Detect which cell encompasses the target text, then output its (X, Y) center coordinate. 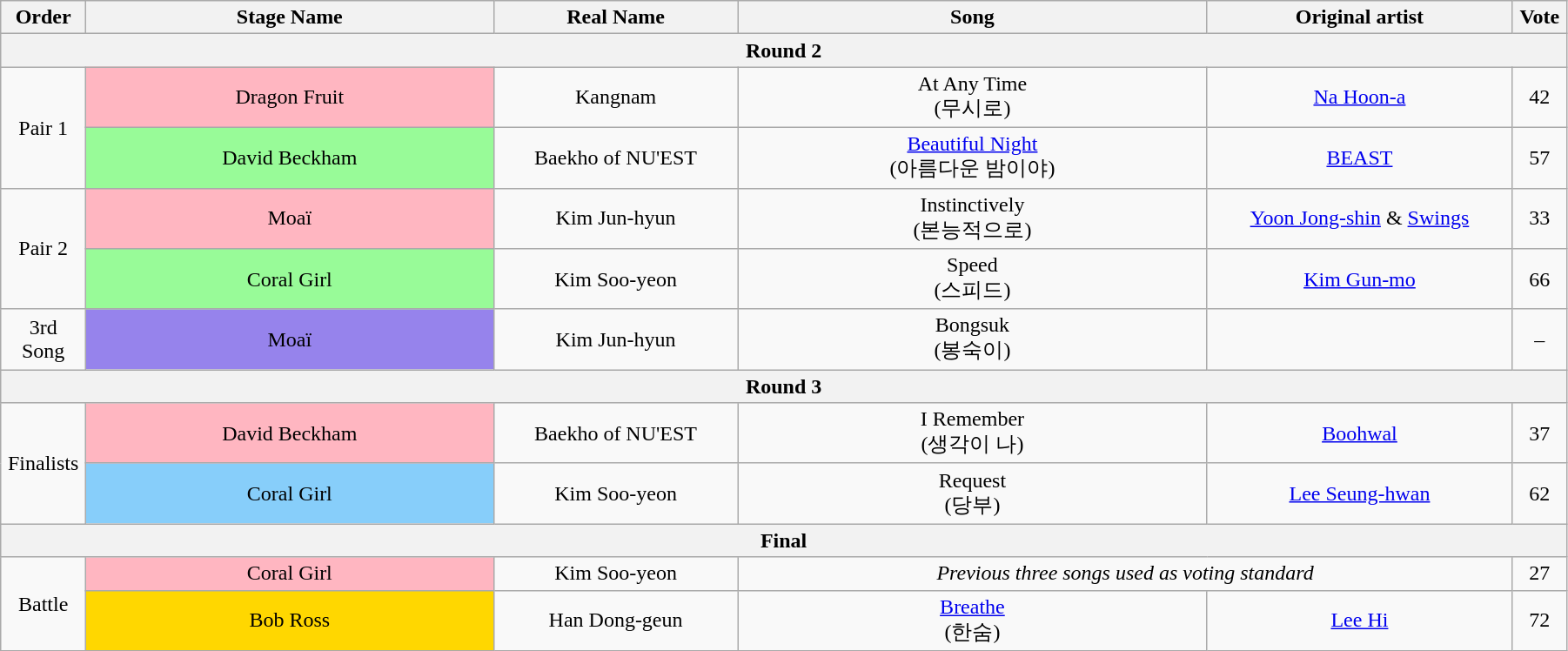
Yoon Jong-shin & Swings (1359, 218)
Na Hoon-a (1359, 97)
Round 3 (784, 386)
Pair 1 (44, 127)
Real Name (616, 17)
62 (1539, 493)
Kim Gun-mo (1359, 279)
Stage Name (290, 17)
66 (1539, 279)
– (1539, 339)
Breathe(한숨) (973, 621)
Beautiful Night(아름다운 밤이야) (973, 158)
Round 2 (784, 50)
Kangnam (616, 97)
3rd Song (44, 339)
Instinctively(본능적으로) (973, 218)
Song (973, 17)
Finalists (44, 463)
Previous three songs used as voting standard (1125, 574)
57 (1539, 158)
42 (1539, 97)
Dragon Fruit (290, 97)
Order (44, 17)
Bob Ross (290, 621)
Han Dong-geun (616, 621)
Battle (44, 604)
Request(당부) (973, 493)
At Any Time(무시로) (973, 97)
Original artist (1359, 17)
Pair 2 (44, 249)
BEAST (1359, 158)
Final (784, 540)
Boohwal (1359, 433)
27 (1539, 574)
Speed(스피드) (973, 279)
Vote (1539, 17)
I Remember(생각이 나) (973, 433)
72 (1539, 621)
33 (1539, 218)
Bongsuk(봉숙이) (973, 339)
Lee Seung-hwan (1359, 493)
37 (1539, 433)
Lee Hi (1359, 621)
